Output the [x, y] coordinate of the center of the cell containing the given text.  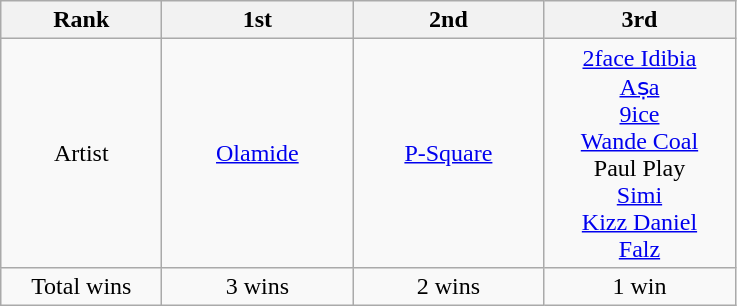
2face IdibiaAṣa9iceWande CoalPaul PlaySimiKizz DanielFalz [640, 154]
1st [258, 20]
3rd [640, 20]
2nd [448, 20]
2 wins [448, 286]
Artist [82, 154]
3 wins [258, 286]
Total wins [82, 286]
Olamide [258, 154]
Rank [82, 20]
P-Square [448, 154]
1 win [640, 286]
